Search for the cell housing the specified text and yield its (x, y) center coordinate. 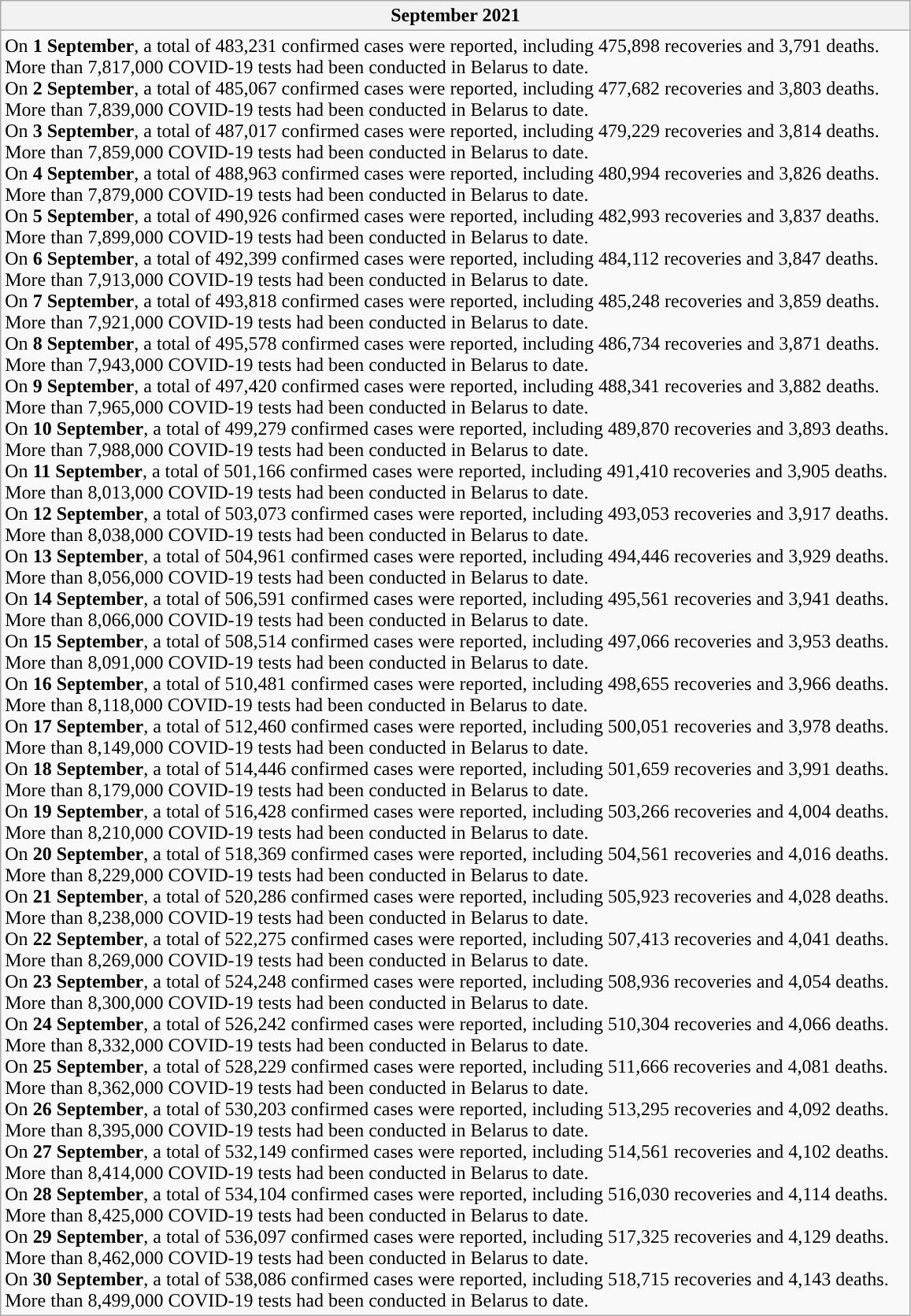
September 2021 (455, 16)
